Identify which cell holds the provided text, then report its (X, Y) central coordinate. 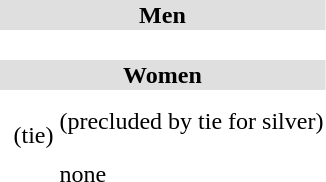
(precluded by tie for silver) (192, 122)
Women (162, 75)
Men (162, 15)
(tie) (34, 122)
